Provide the (X, Y) coordinate of the cell's center where the given text is located.  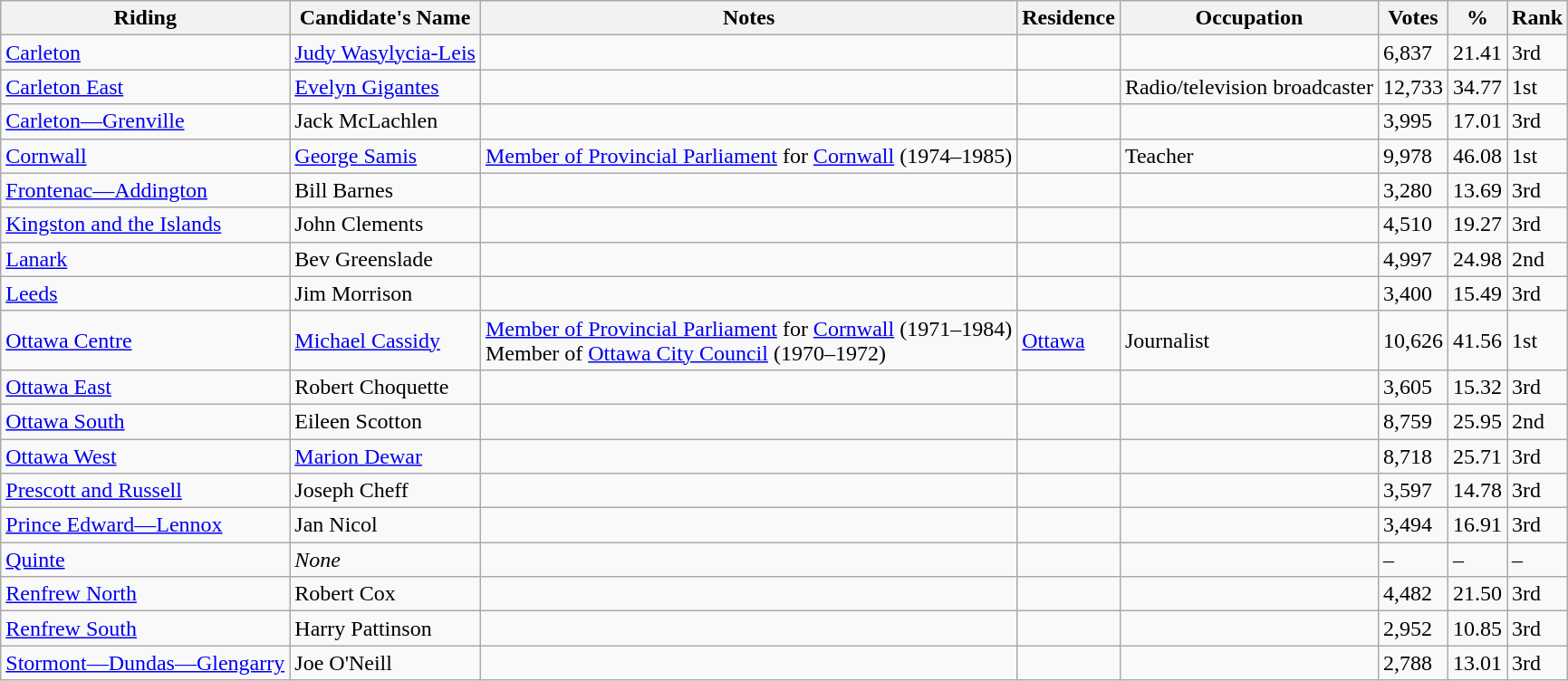
Riding (145, 18)
Candidate's Name (386, 18)
Michael Cassidy (386, 340)
4,482 (1413, 594)
Leeds (145, 293)
4,997 (1413, 259)
Jack McLachlen (386, 121)
Carleton—Grenville (145, 121)
John Clements (386, 225)
21.50 (1477, 594)
Bev Greenslade (386, 259)
15.32 (1477, 387)
24.98 (1477, 259)
13.01 (1477, 663)
3,605 (1413, 387)
10,626 (1413, 340)
George Samis (386, 156)
Votes (1413, 18)
25.71 (1477, 456)
Prescott and Russell (145, 491)
41.56 (1477, 340)
Occupation (1248, 18)
Radio/television broadcaster (1248, 87)
6,837 (1413, 53)
4,510 (1413, 225)
3,280 (1413, 190)
16.91 (1477, 525)
Judy Wasylycia-Leis (386, 53)
Notes (748, 18)
Quinte (145, 560)
2,788 (1413, 663)
15.49 (1477, 293)
12,733 (1413, 87)
Prince Edward—Lennox (145, 525)
Joseph Cheff (386, 491)
Ottawa Centre (145, 340)
Journalist (1248, 340)
Robert Cox (386, 594)
9,978 (1413, 156)
Rank (1538, 18)
Eileen Scotton (386, 421)
3,494 (1413, 525)
8,718 (1413, 456)
Lanark (145, 259)
25.95 (1477, 421)
13.69 (1477, 190)
3,995 (1413, 121)
Marion Dewar (386, 456)
10.85 (1477, 628)
Renfrew North (145, 594)
Carleton (145, 53)
Teacher (1248, 156)
Jan Nicol (386, 525)
19.27 (1477, 225)
14.78 (1477, 491)
Kingston and the Islands (145, 225)
Frontenac—Addington (145, 190)
Cornwall (145, 156)
46.08 (1477, 156)
8,759 (1413, 421)
Joe O'Neill (386, 663)
Harry Pattinson (386, 628)
Renfrew South (145, 628)
Jim Morrison (386, 293)
3,597 (1413, 491)
2,952 (1413, 628)
Evelyn Gigantes (386, 87)
Robert Choquette (386, 387)
34.77 (1477, 87)
21.41 (1477, 53)
Ottawa South (145, 421)
Bill Barnes (386, 190)
Member of Provincial Parliament for Cornwall (1971–1984) Member of Ottawa City Council (1970–1972) (748, 340)
Residence (1069, 18)
% (1477, 18)
3,400 (1413, 293)
Stormont—Dundas—Glengarry (145, 663)
None (386, 560)
Member of Provincial Parliament for Cornwall (1974–1985) (748, 156)
Carleton East (145, 87)
Ottawa (1069, 340)
17.01 (1477, 121)
Ottawa West (145, 456)
Ottawa East (145, 387)
